Scan for the cell matching the given text and deliver its (x, y) coordinate at center. 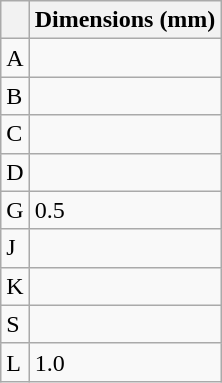
B (15, 96)
L (15, 362)
S (15, 324)
0.5 (125, 210)
J (15, 248)
Dimensions (mm) (125, 20)
K (15, 286)
1.0 (125, 362)
G (15, 210)
C (15, 134)
D (15, 172)
A (15, 58)
